Find where the given text appears and provide that cell's center as [X, Y] coordinate. 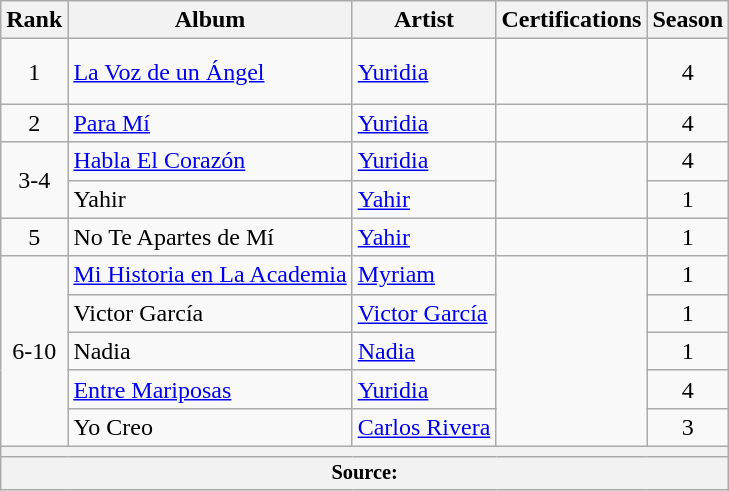
3-4 [34, 180]
Rank [34, 20]
Season [688, 20]
Myriam [424, 275]
2 [34, 123]
3 [688, 427]
5 [34, 237]
No Te Apartes de Mí [210, 237]
La Voz de un Ángel [210, 72]
Album [210, 20]
6-10 [34, 351]
Carlos Rivera [424, 427]
Source: [365, 473]
Entre Mariposas [210, 389]
Para Mí [210, 123]
Yo Creo [210, 427]
Habla El Corazón [210, 161]
Mi Historia en La Academia [210, 275]
Artist [424, 20]
Certifications [572, 20]
